Identify which cell holds the provided text, then report its [X, Y] central coordinate. 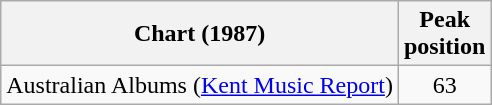
Chart (1987) [200, 34]
63 [444, 85]
Peakposition [444, 34]
Australian Albums (Kent Music Report) [200, 85]
